Locate the cell with the specified text and output its (x, y) center coordinate. 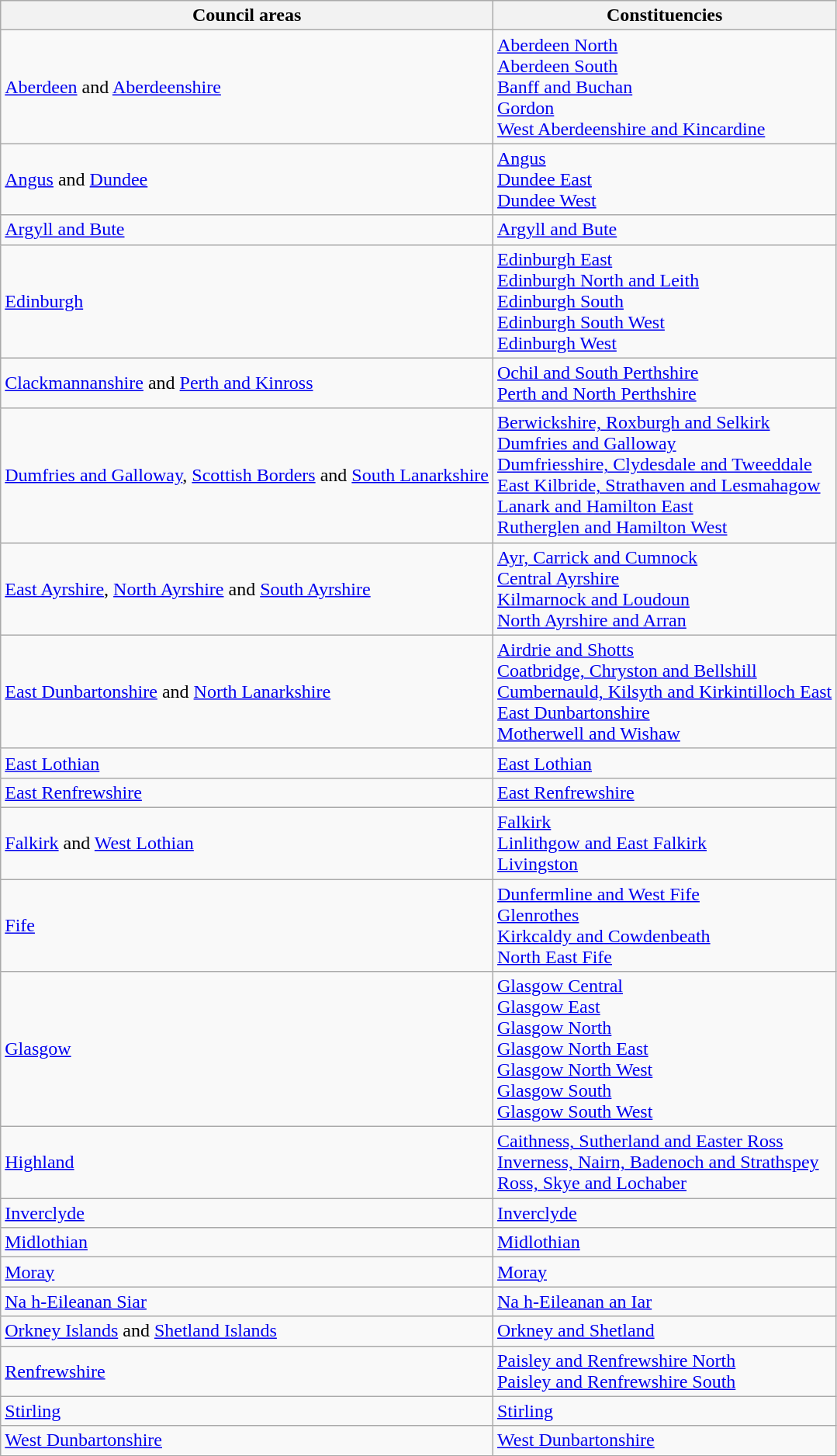
Council areas (247, 16)
East Ayrshire, North Ayrshire and South Ayrshire (247, 588)
Aberdeen NorthAberdeen SouthBanff and BuchanGordonWest Aberdeenshire and Kincardine (664, 87)
Clackmannanshire and Perth and Kinross (247, 383)
Falkirk and West Lothian (247, 843)
Highland (247, 1163)
Angus and Dundee (247, 179)
Orkney Islands and Shetland Islands (247, 1331)
Glasgow (247, 1049)
Aberdeen and Aberdeenshire (247, 87)
Dunfermline and West FifeGlenrothesKirkcaldy and CowdenbeathNorth East Fife (664, 925)
FalkirkLinlithgow and East FalkirkLivingston (664, 843)
Orkney and Shetland (664, 1331)
Edinburgh (247, 301)
Fife (247, 925)
Renfrewshire (247, 1371)
AngusDundee EastDundee West (664, 179)
East Dunbartonshire and North Lanarkshire (247, 692)
Ochil and South PerthshirePerth and North Perthshire (664, 383)
Glasgow CentralGlasgow EastGlasgow NorthGlasgow North EastGlasgow North WestGlasgow SouthGlasgow South West (664, 1049)
Caithness, Sutherland and Easter RossInverness, Nairn, Badenoch and StrathspeyRoss, Skye and Lochaber (664, 1163)
Dumfries and Galloway, Scottish Borders and South Lanarkshire (247, 475)
Ayr, Carrick and CumnockCentral AyrshireKilmarnock and LoudounNorth Ayrshire and Arran (664, 588)
Airdrie and ShottsCoatbridge, Chryston and BellshillCumbernauld, Kilsyth and Kirkintilloch EastEast DunbartonshireMotherwell and Wishaw (664, 692)
Edinburgh EastEdinburgh North and LeithEdinburgh SouthEdinburgh South WestEdinburgh West (664, 301)
Na h-Eileanan Siar (247, 1302)
Na h-Eileanan an Iar (664, 1302)
Paisley and Renfrewshire NorthPaisley and Renfrewshire South (664, 1371)
Constituencies (664, 16)
